Output the (x, y) coordinate of the center of the cell containing the given text.  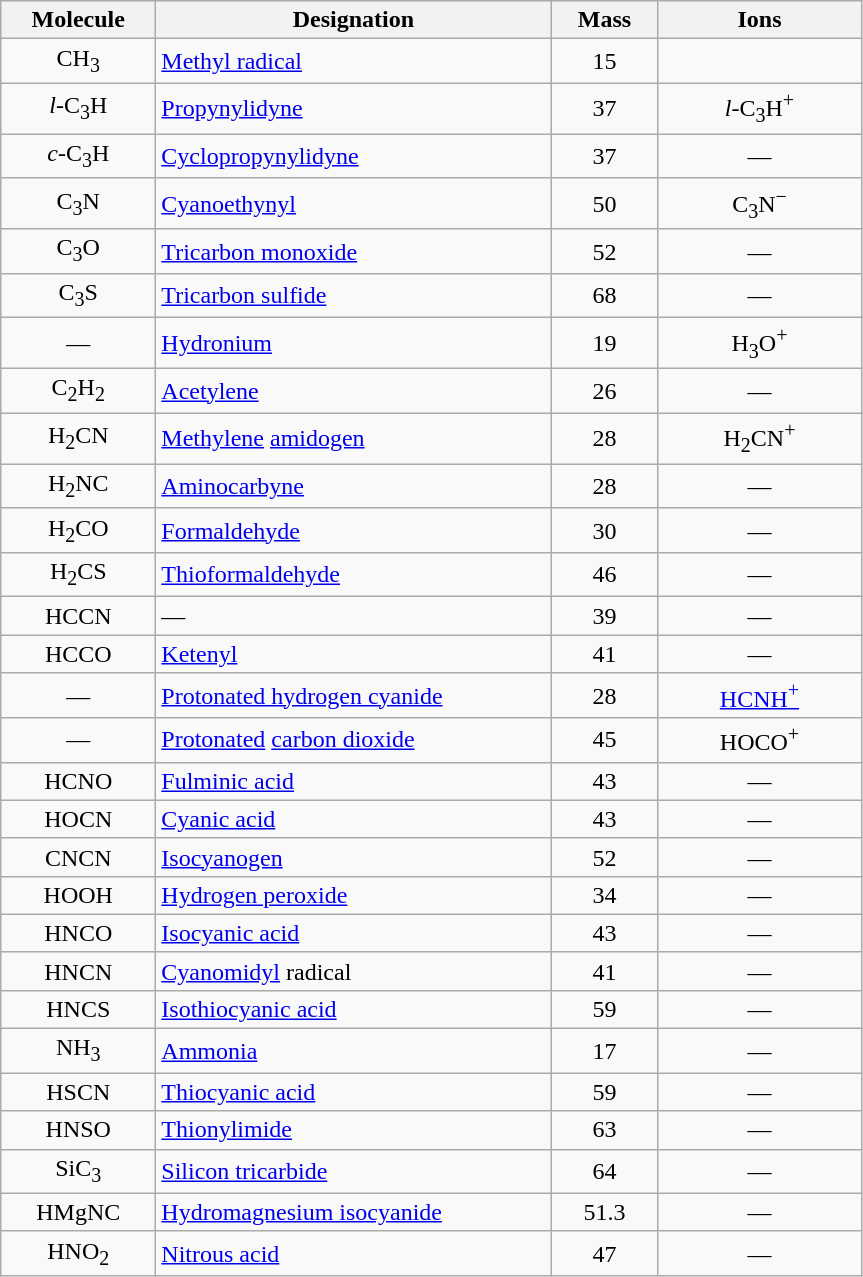
HCNH+ (760, 696)
SiC3 (78, 1171)
Methyl radical (354, 61)
HOCN (78, 819)
H2NC (78, 486)
19 (604, 344)
Hydronium (354, 344)
C3O (78, 251)
Designation (354, 20)
Protonated hydrogen cyanide (354, 696)
26 (604, 391)
Silicon tricarbide (354, 1171)
46 (604, 575)
68 (604, 296)
HSCN (78, 1092)
HNCS (78, 1010)
HCNO (78, 781)
Thionylimide (354, 1130)
NH3 (78, 1051)
l-C3H+ (760, 108)
Cyanic acid (354, 819)
47 (604, 1253)
HNSO (78, 1130)
HNCO (78, 933)
Thiocyanic acid (354, 1092)
Mass (604, 20)
Isocyanogen (354, 857)
HCCO (78, 654)
C3N (78, 204)
Cyanoethynyl (354, 204)
HOCO+ (760, 740)
Fulminic acid (354, 781)
CH3 (78, 61)
Protonated carbon dioxide (354, 740)
34 (604, 895)
C3N− (760, 204)
l-C3H (78, 108)
C2H2 (78, 391)
Formaldehyde (354, 530)
Nitrous acid (354, 1253)
Tricarbon sulfide (354, 296)
HOOH (78, 895)
Ketenyl (354, 654)
HCCN (78, 616)
c-C3H (78, 156)
63 (604, 1130)
51.3 (604, 1212)
Ammonia (354, 1051)
Molecule (78, 20)
Isothiocyanic acid (354, 1010)
45 (604, 740)
H2CS (78, 575)
Thioformaldehyde (354, 575)
Acetylene (354, 391)
H2CN+ (760, 438)
H2CN (78, 438)
Aminocarbyne (354, 486)
Isocyanic acid (354, 933)
15 (604, 61)
H2CO (78, 530)
Tricarbon monoxide (354, 251)
Hydrogen peroxide (354, 895)
Methylene amidogen (354, 438)
64 (604, 1171)
30 (604, 530)
17 (604, 1051)
Propynylidyne (354, 108)
HNO2 (78, 1253)
39 (604, 616)
HMgNC (78, 1212)
HNCN (78, 971)
50 (604, 204)
CNCN (78, 857)
C3S (78, 296)
Cyanomidyl radical (354, 971)
Ions (760, 20)
Cyclopropynylidyne (354, 156)
Hydromagnesium isocyanide (354, 1212)
H3O+ (760, 344)
